Pinpoint the cell where the given text exists, returning its [X, Y] midpoint coordinate. 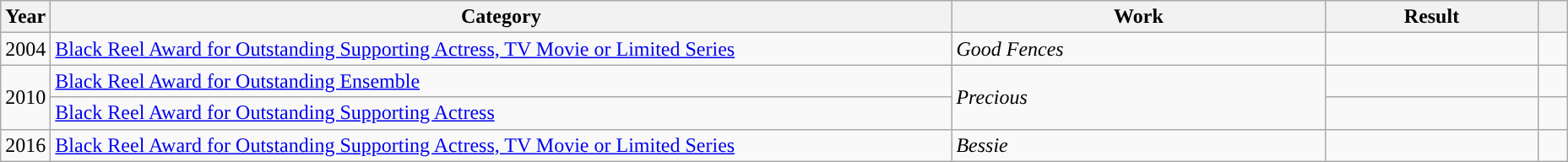
Category [502, 17]
Year [25, 17]
Precious [1138, 97]
2010 [25, 97]
Result [1432, 17]
Work [1138, 17]
2004 [25, 49]
2016 [25, 145]
Good Fences [1138, 49]
Bessie [1138, 145]
Black Reel Award for Outstanding Supporting Actress [502, 113]
Black Reel Award for Outstanding Ensemble [502, 81]
